Detect which cell encompasses the target text, then output its [x, y] center coordinate. 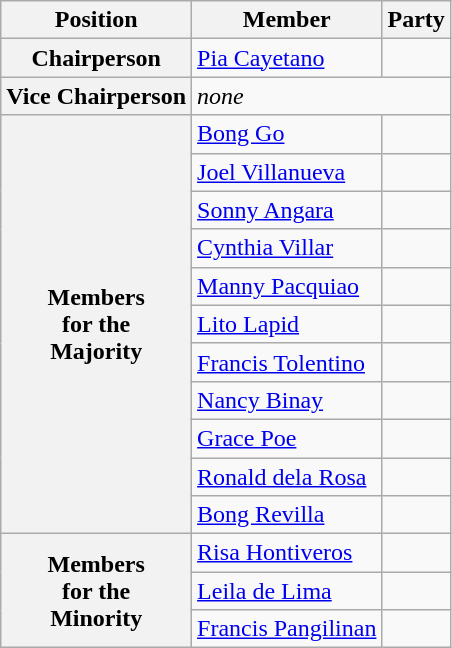
Member [287, 20]
Party [416, 20]
Nancy Binay [287, 400]
Manny Pacquiao [287, 286]
Francis Tolentino [287, 362]
Bong Revilla [287, 515]
Joel Villanueva [287, 172]
Position [96, 20]
Vice Chairperson [96, 96]
Pia Cayetano [287, 58]
Chairperson [96, 58]
Cynthia Villar [287, 248]
none [322, 96]
Membersfor theMajority [96, 324]
Lito Lapid [287, 324]
Risa Hontiveros [287, 553]
Ronald dela Rosa [287, 477]
Leila de Lima [287, 591]
Grace Poe [287, 438]
Sonny Angara [287, 210]
Francis Pangilinan [287, 629]
Membersfor theMinority [96, 591]
Bong Go [287, 134]
